For the text-containing cell, return its midpoint in (x, y) coordinate format. 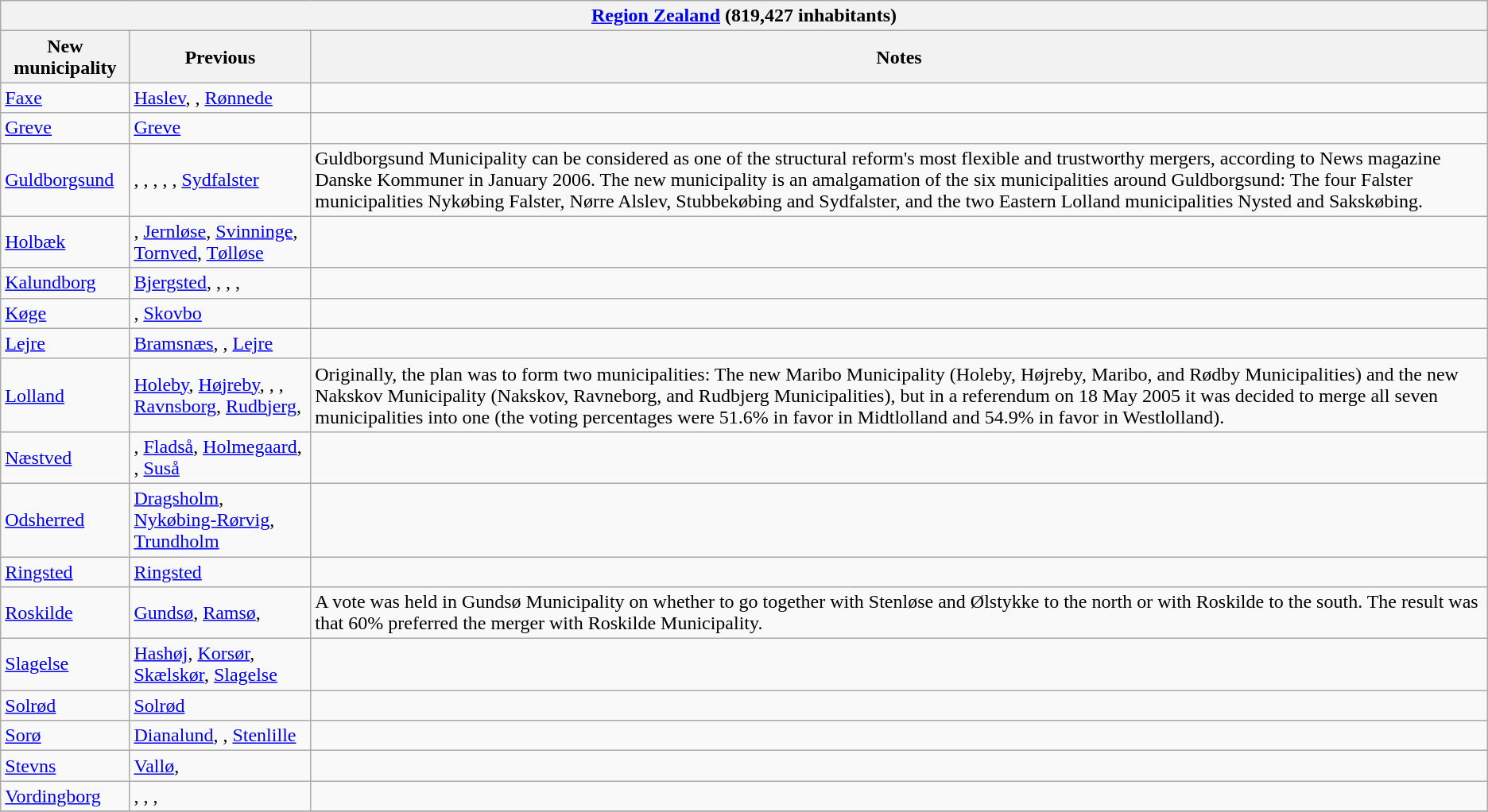
, Fladså, Holmegaard, , Suså (220, 458)
Gundsø, Ramsø, (220, 613)
Haslev, , Rønnede (220, 98)
Sorø (65, 736)
Dragsholm, Nykøbing-Rørvig, Trundholm (220, 520)
New municipality (65, 57)
Stevns (65, 766)
Slagelse (65, 664)
Region Zealand (819,427 inhabitants) (744, 16)
Holeby, Højreby, , , Ravnsborg, Rudbjerg, (220, 395)
Previous (220, 57)
, Jernløse, Svinninge, Tornved, Tølløse (220, 242)
Hashøj, Korsør, Skælskør, Slagelse (220, 664)
Guldborgsund (65, 180)
Kalundborg (65, 283)
Notes (899, 57)
Lejre (65, 343)
Lolland (65, 395)
Faxe (65, 98)
Køge (65, 313)
Bjergsted, , , , (220, 283)
Dianalund, , Stenlille (220, 736)
, , , (220, 796)
Næstved (65, 458)
Vordingborg (65, 796)
, , , , , Sydfalster (220, 180)
Vallø, (220, 766)
Bramsnæs, , Lejre (220, 343)
Odsherred (65, 520)
Roskilde (65, 613)
Holbæk (65, 242)
, Skovbo (220, 313)
